Return (X, Y) of the center of cell containing provided text 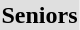
Seniors (40, 15)
